From the cell containing the given text, extract its center point as [x, y] coordinate. 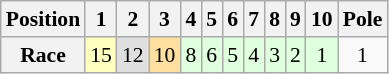
Race [43, 55]
7 [254, 19]
12 [133, 55]
Position [43, 19]
15 [101, 55]
9 [296, 19]
Pole [363, 19]
